Pinpoint the cell where the given text exists, returning its (x, y) midpoint coordinate. 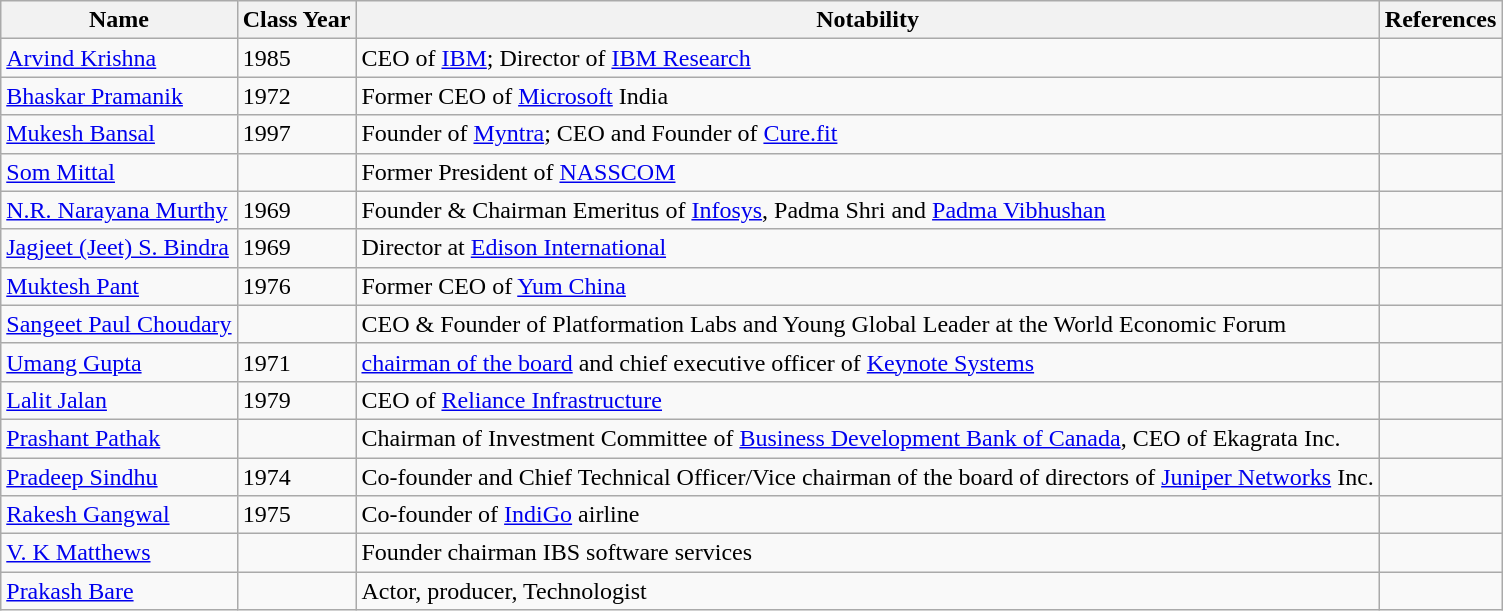
chairman of the board and chief executive officer of Keynote Systems (868, 362)
Prakash Bare (119, 591)
Bhaskar Pramanik (119, 96)
Prashant Pathak (119, 438)
1974 (296, 477)
V. K Matthews (119, 553)
CEO of Reliance Infrastructure (868, 400)
1972 (296, 96)
Rakesh Gangwal (119, 515)
Notability (868, 20)
Co-founder and Chief Technical Officer/Vice chairman of the board of directors of Juniper Networks Inc. (868, 477)
N.R. Narayana Murthy (119, 210)
Arvind Krishna (119, 58)
Lalit Jalan (119, 400)
Sangeet Paul Choudary (119, 324)
Class Year (296, 20)
Name (119, 20)
Former CEO of Yum China (868, 286)
Som Mittal (119, 172)
References (1440, 20)
Muktesh Pant (119, 286)
Former CEO of Microsoft India (868, 96)
1975 (296, 515)
1976 (296, 286)
Director at Edison International (868, 248)
CEO & Founder of Platformation Labs and Young Global Leader at the World Economic Forum (868, 324)
Mukesh Bansal (119, 134)
Chairman of Investment Committee of Business Development Bank of Canada, CEO of Ekagrata Inc. (868, 438)
1985 (296, 58)
1971 (296, 362)
Founder & Chairman Emeritus of Infosys, Padma Shri and Padma Vibhushan (868, 210)
Former President of NASSCOM (868, 172)
Founder chairman IBS software services (868, 553)
Actor, producer, Technologist (868, 591)
Umang Gupta (119, 362)
1997 (296, 134)
Founder of Myntra; CEO and Founder of Cure.fit (868, 134)
1979 (296, 400)
Jagjeet (Jeet) S. Bindra (119, 248)
Co-founder of IndiGo airline (868, 515)
CEO of IBM; Director of IBM Research (868, 58)
Pradeep Sindhu (119, 477)
